Determine the [X, Y] coordinate at the center of the cell enclosing the given text.  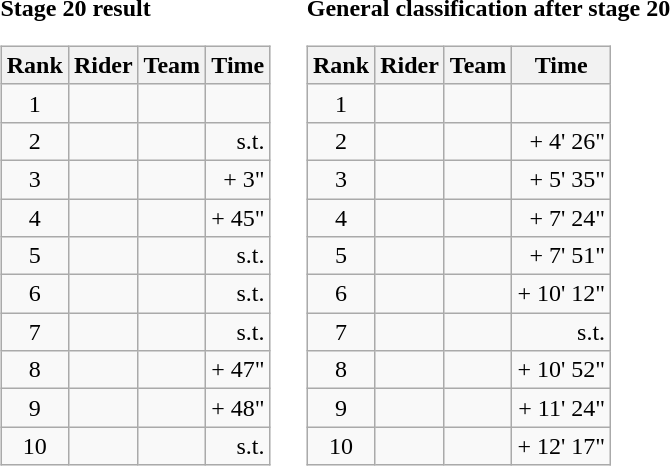
+ 48" [238, 408]
+ 11' 24" [562, 408]
+ 12' 17" [562, 446]
+ 47" [238, 370]
+ 4' 26" [562, 141]
+ 10' 52" [562, 370]
+ 5' 35" [562, 179]
+ 7' 51" [562, 256]
+ 3" [238, 179]
+ 45" [238, 217]
+ 10' 12" [562, 294]
+ 7' 24" [562, 217]
